From the cell containing the given text, extract its center point as (x, y) coordinate. 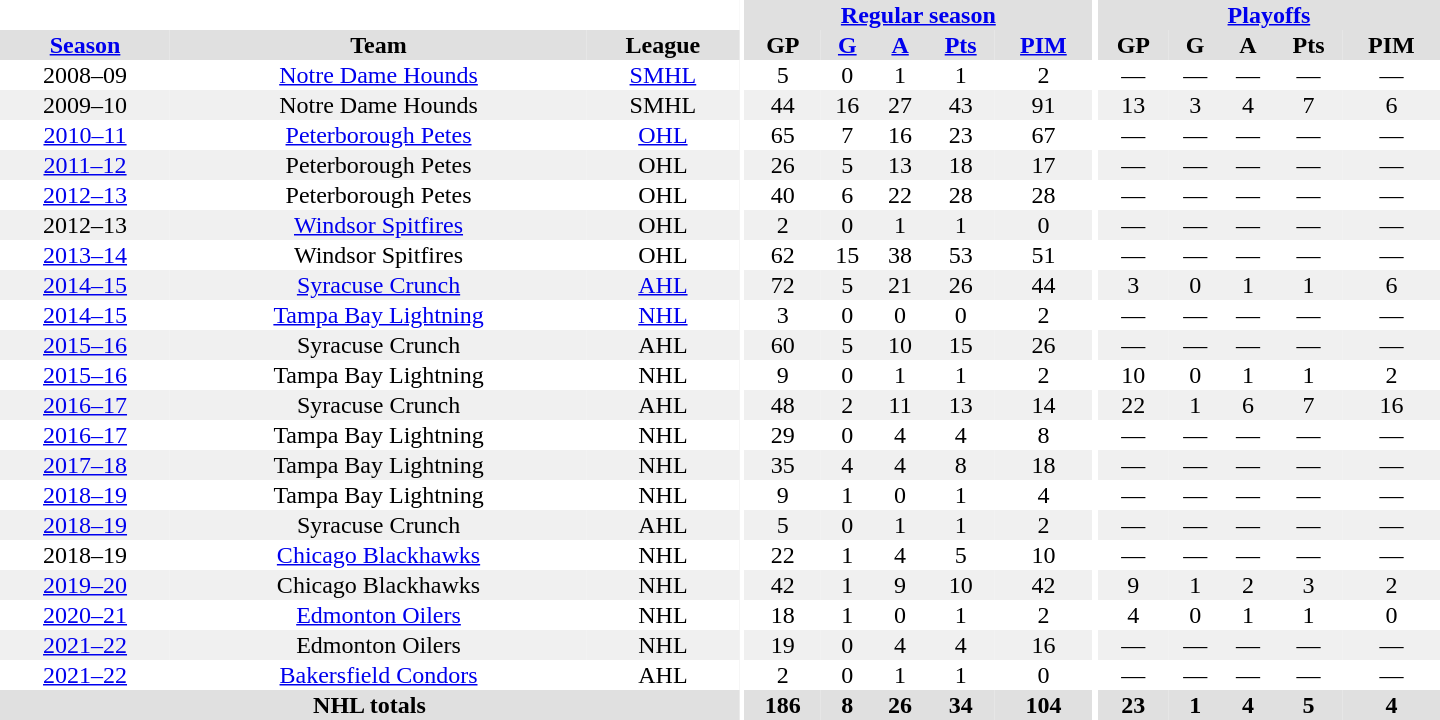
2010–11 (85, 135)
Playoffs (1269, 15)
35 (783, 465)
14 (1044, 405)
2009–10 (85, 105)
40 (783, 195)
67 (1044, 135)
34 (960, 705)
Team (378, 45)
17 (1044, 165)
60 (783, 345)
21 (900, 285)
2013–14 (85, 255)
53 (960, 255)
38 (900, 255)
NHL totals (370, 705)
Season (85, 45)
2011–12 (85, 165)
104 (1044, 705)
48 (783, 405)
51 (1044, 255)
Bakersfield Condors (378, 675)
72 (783, 285)
2019–20 (85, 585)
League (663, 45)
2020–21 (85, 615)
186 (783, 705)
62 (783, 255)
Regular season (918, 15)
11 (900, 405)
43 (960, 105)
2017–18 (85, 465)
19 (783, 645)
29 (783, 435)
2008–09 (85, 75)
65 (783, 135)
91 (1044, 105)
27 (900, 105)
